Detect which cell encompasses the target text, then output its [X, Y] center coordinate. 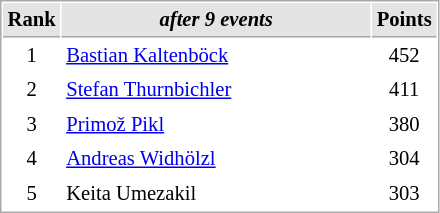
Rank [32, 20]
Primož Pikl [216, 124]
Andreas Widhölzl [216, 158]
5 [32, 194]
1 [32, 56]
Points [404, 20]
303 [404, 194]
411 [404, 90]
after 9 events [216, 20]
Keita Umezakil [216, 194]
Stefan Thurnbichler [216, 90]
304 [404, 158]
4 [32, 158]
Bastian Kaltenböck [216, 56]
3 [32, 124]
380 [404, 124]
2 [32, 90]
452 [404, 56]
